Find where the given text appears and provide that cell's center as [x, y] coordinate. 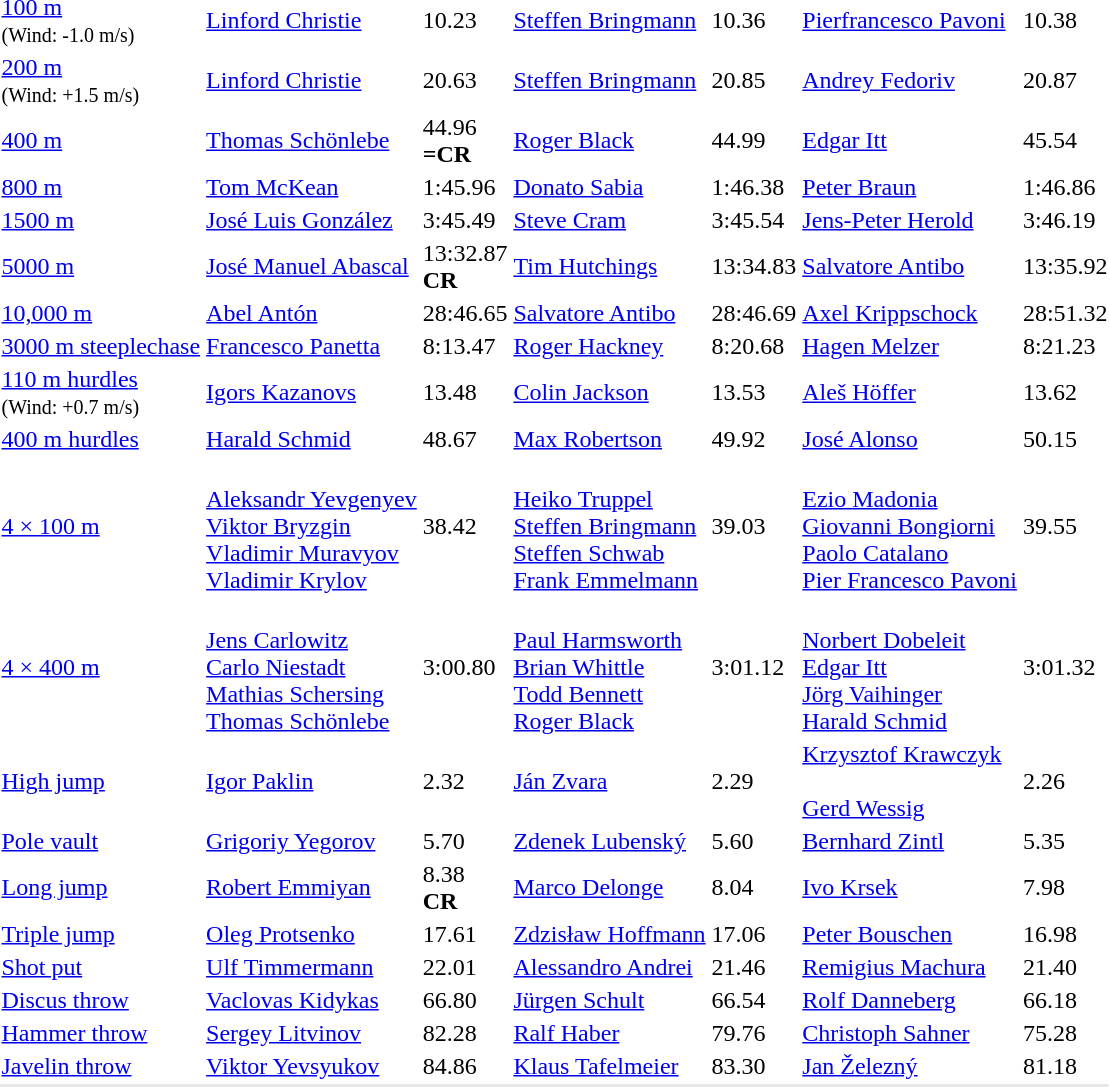
49.92 [754, 439]
Ralf Haber [610, 1033]
66.54 [754, 1000]
Jens-Peter Herold [910, 220]
3:01.12 [754, 667]
Aleksandr YevgenyevViktor BryzginVladimir MuravyovVladimir Krylov [312, 526]
José Luis González [312, 220]
Colin Jackson [610, 392]
Grigoriy Yegorov [312, 841]
2.29 [754, 781]
5.60 [754, 841]
Vaclovas Kidykas [312, 1000]
Zdenek Lubenský [610, 841]
Klaus Tafelmeier [610, 1066]
Roger Black [610, 140]
Axel Krippschock [910, 313]
75.28 [1065, 1033]
400 m hurdles [101, 439]
8.38CR [465, 888]
Christoph Sahner [910, 1033]
21.46 [754, 967]
High jump [101, 781]
21.40 [1065, 967]
44.99 [754, 140]
3:00.80 [465, 667]
Linford Christie [312, 80]
Peter Bouschen [910, 934]
110 m hurdles(Wind: +0.7 m/s) [101, 392]
3:45.49 [465, 220]
200 m(Wind: +1.5 m/s) [101, 80]
Alessandro Andrei [610, 967]
3:46.19 [1065, 220]
Ezio MadoniaGiovanni BongiorniPaolo CatalanoPier Francesco Pavoni [910, 526]
Javelin throw [101, 1066]
13.62 [1065, 392]
Norbert DobeleitEdgar IttJörg VaihingerHarald Schmid [910, 667]
Hammer throw [101, 1033]
39.55 [1065, 526]
Robert Emmiyan [312, 888]
66.80 [465, 1000]
Krzysztof KrawczykGerd Wessig [910, 781]
39.03 [754, 526]
50.15 [1065, 439]
5.70 [465, 841]
Francesco Panetta [312, 346]
10,000 m [101, 313]
66.18 [1065, 1000]
Bernhard Zintl [910, 841]
20.85 [754, 80]
83.30 [754, 1066]
Rolf Danneberg [910, 1000]
Jürgen Schult [610, 1000]
17.06 [754, 934]
Igors Kazanovs [312, 392]
1:46.86 [1065, 187]
3:01.32 [1065, 667]
22.01 [465, 967]
48.67 [465, 439]
Ján Zvara [610, 781]
8:20.68 [754, 346]
Remigius Machura [910, 967]
7.98 [1065, 888]
Sergey Litvinov [312, 1033]
Viktor Yevsyukov [312, 1066]
28:46.69 [754, 313]
Thomas Schönlebe [312, 140]
Marco Delonge [610, 888]
Jan Železný [910, 1066]
3:45.54 [754, 220]
Hagen Melzer [910, 346]
13.53 [754, 392]
8:13.47 [465, 346]
Roger Hackney [610, 346]
Jens CarlowitzCarlo NiestadtMathias SchersingThomas Schönlebe [312, 667]
5.35 [1065, 841]
Edgar Itt [910, 140]
3000 m steeplechase [101, 346]
1:45.96 [465, 187]
20.63 [465, 80]
Oleg Protsenko [312, 934]
8.04 [754, 888]
José Alonso [910, 439]
4 × 100 m [101, 526]
Andrey Fedoriv [910, 80]
82.28 [465, 1033]
Igor Paklin [312, 781]
José Manuel Abascal [312, 266]
20.87 [1065, 80]
Ivo Krsek [910, 888]
Paul HarmsworthBrian WhittleTodd BennettRoger Black [610, 667]
16.98 [1065, 934]
Abel Antón [312, 313]
8:21.23 [1065, 346]
79.76 [754, 1033]
28:51.32 [1065, 313]
28:46.65 [465, 313]
Donato Sabia [610, 187]
Harald Schmid [312, 439]
45.54 [1065, 140]
Zdzisław Hoffmann [610, 934]
Max Robertson [610, 439]
13.48 [465, 392]
Heiko TruppelSteffen BringmannSteffen SchwabFrank Emmelmann [610, 526]
Steve Cram [610, 220]
84.86 [465, 1066]
Shot put [101, 967]
17.61 [465, 934]
400 m [101, 140]
Triple jump [101, 934]
Peter Braun [910, 187]
4 × 400 m [101, 667]
Ulf Timmermann [312, 967]
13:35.92 [1065, 266]
13:32.87CR [465, 266]
Pole vault [101, 841]
1:46.38 [754, 187]
Steffen Bringmann [610, 80]
800 m [101, 187]
13:34.83 [754, 266]
81.18 [1065, 1066]
5000 m [101, 266]
Tim Hutchings [610, 266]
2.26 [1065, 781]
38.42 [465, 526]
Discus throw [101, 1000]
Aleš Höffer [910, 392]
Tom McKean [312, 187]
Long jump [101, 888]
1500 m [101, 220]
44.96=CR [465, 140]
2.32 [465, 781]
